Scan for the cell matching the given text and deliver its (X, Y) coordinate at center. 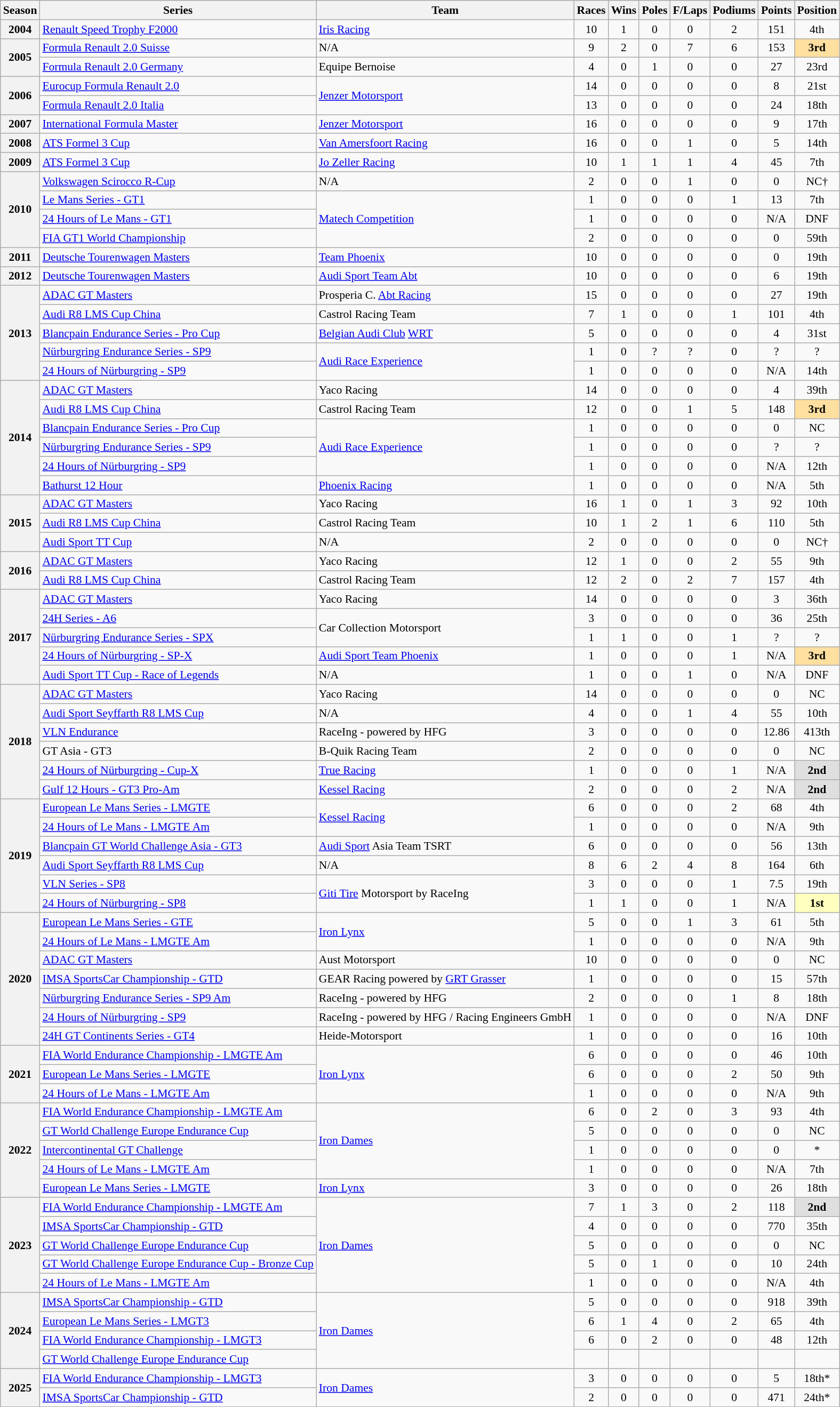
57th (817, 979)
VLN Endurance (178, 732)
2007 (20, 124)
24 Hours of Nürburgring - SP8 (178, 904)
61 (777, 922)
56 (777, 846)
Nürburgring Endurance Series - SP9 Am (178, 998)
110 (777, 523)
25th (817, 618)
26 (777, 1188)
Car Collection Motorsport (445, 627)
151 (777, 29)
46 (777, 1056)
50 (777, 1074)
Heide-Motorsport (445, 1036)
2020 (20, 979)
31st (817, 333)
13th (817, 846)
24 Hours of Nürburgring - SP-X (178, 656)
2008 (20, 143)
Aust Motorsport (445, 960)
Gulf 12 Hours - GT3 Pro-Am (178, 789)
Volkswagen Scirocco R-Cup (178, 181)
2012 (20, 276)
Team (445, 10)
2013 (20, 333)
24th* (817, 1397)
Audi Sport Team Phoenix (445, 656)
2025 (20, 1388)
Eurocup Formula Renault 2.0 (178, 86)
Nürburgring Endurance Series - SPX (178, 637)
6th (817, 865)
Season (20, 10)
Wins (624, 10)
Le Mans Series - GT1 (178, 200)
True Racing (445, 770)
2022 (20, 1150)
Bathurst 12 Hour (178, 485)
Phoenix Racing (445, 485)
Jo Zeller Racing (445, 162)
GEAR Racing powered by GRT Grasser (445, 979)
59th (817, 238)
Intercontinental GT Challenge (178, 1150)
12.86 (777, 732)
24 Hours of Nürburgring - Cup-X (178, 770)
Audi Sport Team Abt (445, 276)
23rd (817, 67)
Blancpain GT World Challenge Asia - GT3 (178, 846)
* (817, 1150)
Poles (654, 10)
Races (591, 10)
2023 (20, 1245)
GT World Challenge Europe Endurance Cup - Bronze Cup (178, 1264)
Audi Sport TT Cup - Race of Legends (178, 675)
164 (777, 865)
36th (817, 599)
GT Asia - GT3 (178, 752)
VLN Series - SP8 (178, 884)
International Formula Master (178, 124)
2021 (20, 1074)
Audi Sport TT Cup (178, 542)
Audi Sport Asia Team TSRT (445, 846)
FIA GT1 World Championship (178, 238)
45 (777, 162)
Matech Competition (445, 219)
2018 (20, 742)
24H GT Continents Series - GT4 (178, 1036)
413th (817, 732)
Giti Tire Motorsport by RaceIng (445, 894)
1st (817, 904)
48 (777, 1340)
Prosperia C. Abt Racing (445, 295)
770 (777, 1226)
118 (777, 1208)
471 (777, 1397)
2015 (20, 523)
157 (777, 580)
93 (777, 1112)
Formula Renault 2.0 Germany (178, 67)
Equipe Bernoise (445, 67)
36 (777, 618)
B-Quik Racing Team (445, 752)
65 (777, 1321)
Podiums (734, 10)
2016 (20, 571)
2019 (20, 856)
RaceIng - powered by HFG / Racing Engineers GmbH (445, 1017)
Series (178, 10)
17th (817, 124)
Van Amersfoort Racing (445, 143)
Formula Renault 2.0 Italia (178, 105)
2024 (20, 1331)
Position (817, 10)
153 (777, 48)
2005 (20, 58)
European Le Mans Series - LMGT3 (178, 1321)
24 Hours of Le Mans - GT1 (178, 219)
24 (777, 105)
2010 (20, 210)
2014 (20, 438)
2017 (20, 637)
18th* (817, 1378)
Points (777, 10)
2011 (20, 257)
7.5 (777, 884)
Team Phoenix (445, 257)
92 (777, 504)
2004 (20, 29)
European Le Mans Series - GTE (178, 922)
F/Laps (690, 10)
21st (817, 86)
Belgian Audi Club WRT (445, 333)
918 (777, 1302)
148 (777, 409)
2006 (20, 96)
Formula Renault 2.0 Suisse (178, 48)
35th (817, 1226)
24H Series - A6 (178, 618)
68 (777, 808)
101 (777, 314)
Iris Racing (445, 29)
24th (817, 1264)
Renault Speed Trophy F2000 (178, 29)
2009 (20, 162)
